Return (X, Y) of the center of cell containing provided text 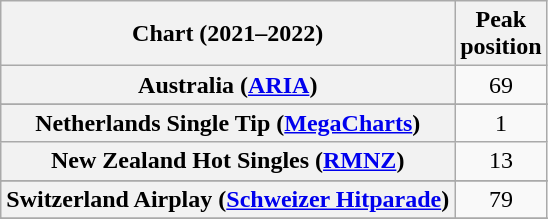
Chart (2021–2022) (228, 34)
Australia (ARIA) (228, 85)
Peakposition (501, 34)
1 (501, 123)
79 (501, 199)
New Zealand Hot Singles (RMNZ) (228, 161)
Netherlands Single Tip (MegaCharts) (228, 123)
69 (501, 85)
13 (501, 161)
Switzerland Airplay (Schweizer Hitparade) (228, 199)
